Detect which cell encompasses the target text, then output its [X, Y] center coordinate. 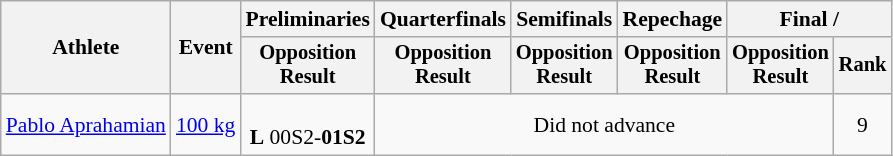
Quarterfinals [443, 19]
Preliminaries [307, 19]
Semifinals [564, 19]
100 kg [206, 124]
Athlete [86, 48]
9 [863, 124]
Rank [863, 66]
L 00S2-01S2 [307, 124]
Pablo Aprahamian [86, 124]
Repechage [672, 19]
Event [206, 48]
Final / [809, 19]
Did not advance [604, 124]
